From the cell containing the given text, extract its center point as (X, Y) coordinate. 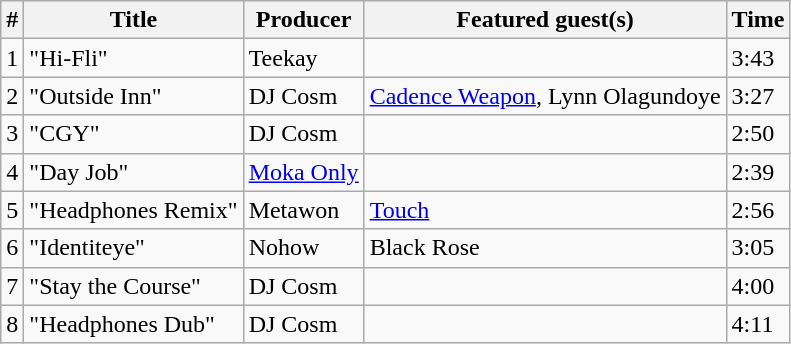
Black Rose (545, 248)
Teekay (304, 58)
2:56 (758, 210)
"Day Job" (134, 172)
5 (12, 210)
"Outside Inn" (134, 96)
"Stay the Course" (134, 286)
3:05 (758, 248)
# (12, 20)
4 (12, 172)
"Identiteye" (134, 248)
Time (758, 20)
4:11 (758, 324)
"Headphones Dub" (134, 324)
8 (12, 324)
Producer (304, 20)
Metawon (304, 210)
"CGY" (134, 134)
3:27 (758, 96)
Cadence Weapon, Lynn Olagundoye (545, 96)
3:43 (758, 58)
6 (12, 248)
Featured guest(s) (545, 20)
Moka Only (304, 172)
"Headphones Remix" (134, 210)
Touch (545, 210)
4:00 (758, 286)
2 (12, 96)
7 (12, 286)
3 (12, 134)
1 (12, 58)
"Hi-Fli" (134, 58)
Title (134, 20)
2:50 (758, 134)
Nohow (304, 248)
2:39 (758, 172)
